Output the [X, Y] coordinate of the center of the cell containing the given text.  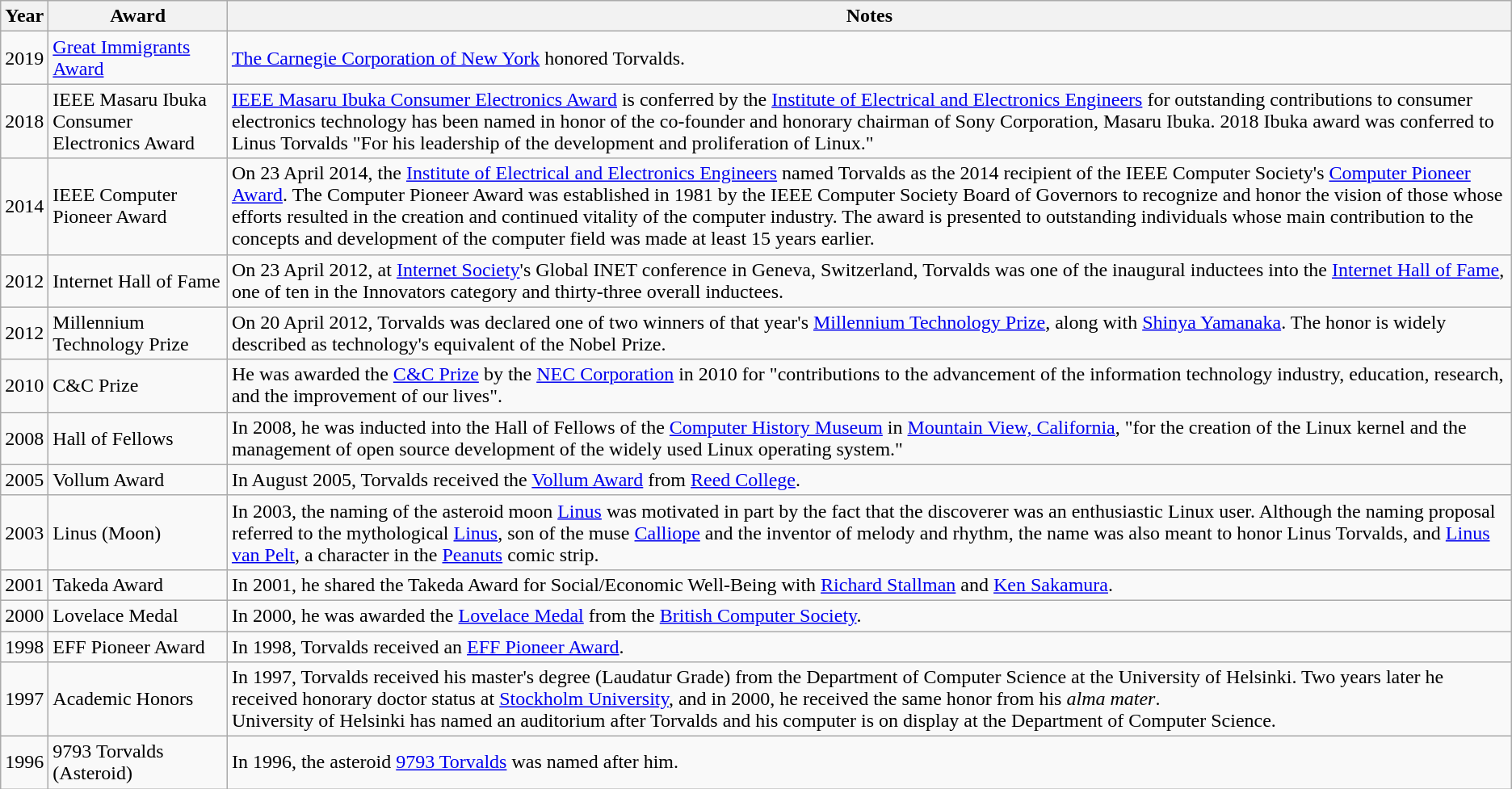
Notes [869, 16]
IEEE Computer Pioneer Award [138, 207]
Great Immigrants Award [138, 58]
EFF Pioneer Award [138, 647]
Millennium Technology Prize [138, 333]
In 2000, he was awarded the Lovelace Medal from the British Computer Society. [869, 615]
Award [138, 16]
2000 [24, 615]
1997 [24, 699]
9793 Torvalds (Asteroid) [138, 762]
In August 2005, Torvalds received the Vollum Award from Reed College. [869, 480]
Lovelace Medal [138, 615]
Year [24, 16]
Vollum Award [138, 480]
In 2001, he shared the Takeda Award for Social/Economic Well-Being with Richard Stallman and Ken Sakamura. [869, 585]
Linus (Moon) [138, 532]
Academic Honors [138, 699]
1996 [24, 762]
2010 [24, 386]
IEEE Masaru Ibuka Consumer Electronics Award [138, 121]
2019 [24, 58]
Internet Hall of Fame [138, 281]
2001 [24, 585]
In 1998, Torvalds received an EFF Pioneer Award. [869, 647]
2014 [24, 207]
The Carnegie Corporation of New York honored Torvalds. [869, 58]
Takeda Award [138, 585]
2005 [24, 480]
Hall of Fellows [138, 438]
C&C Prize [138, 386]
2003 [24, 532]
2008 [24, 438]
2018 [24, 121]
In 1996, the asteroid 9793 Torvalds was named after him. [869, 762]
1998 [24, 647]
